Return the [X, Y] coordinate for the center point of the cell that contains the specified text.  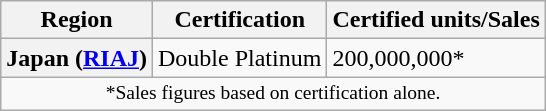
Certification [240, 20]
Region [77, 20]
200,000,000* [436, 58]
Japan (RIAJ) [77, 58]
*Sales figures based on certification alone. [274, 94]
Certified units/Sales [436, 20]
Double Platinum [240, 58]
